Output the [x, y] coordinate of the center of the cell containing the given text.  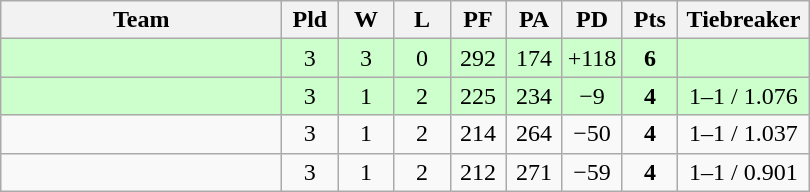
+118 [592, 58]
0 [422, 58]
PA [534, 20]
Tiebreaker [744, 20]
PD [592, 20]
−50 [592, 134]
L [422, 20]
212 [478, 172]
234 [534, 96]
PF [478, 20]
1–1 / 0.901 [744, 172]
Pld [310, 20]
1–1 / 1.076 [744, 96]
1–1 / 1.037 [744, 134]
−9 [592, 96]
−59 [592, 172]
214 [478, 134]
6 [650, 58]
271 [534, 172]
Pts [650, 20]
225 [478, 96]
264 [534, 134]
W [366, 20]
174 [534, 58]
Team [142, 20]
292 [478, 58]
